Capture the cell that displays the provided text and extract its [X, Y] central coordinate. 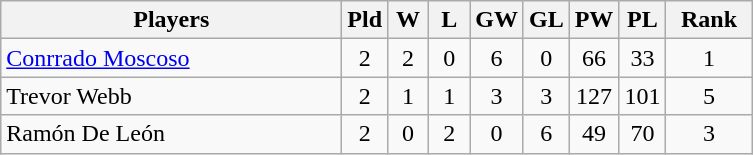
66 [594, 58]
PL [642, 20]
PW [594, 20]
Trevor Webb [172, 96]
Pld [365, 20]
Players [172, 20]
GL [546, 20]
49 [594, 134]
127 [594, 96]
GW [497, 20]
70 [642, 134]
L [450, 20]
33 [642, 58]
5 [709, 96]
Ramón De León [172, 134]
W [408, 20]
Conrrado Moscoso [172, 58]
101 [642, 96]
Rank [709, 20]
